Scan for the cell matching the given text and deliver its (X, Y) coordinate at center. 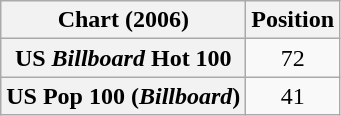
Position (293, 20)
US Billboard Hot 100 (124, 58)
Chart (2006) (124, 20)
US Pop 100 (Billboard) (124, 96)
41 (293, 96)
72 (293, 58)
